Locate the cell with the specified text and output its [x, y] center coordinate. 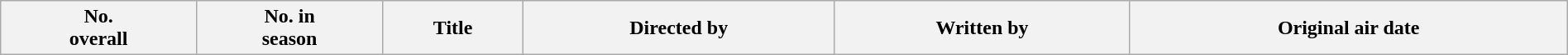
Original air date [1348, 28]
No.overall [99, 28]
Written by [982, 28]
No. inseason [289, 28]
Title [453, 28]
Directed by [678, 28]
